Locate the cell with the specified text and output its (x, y) center coordinate. 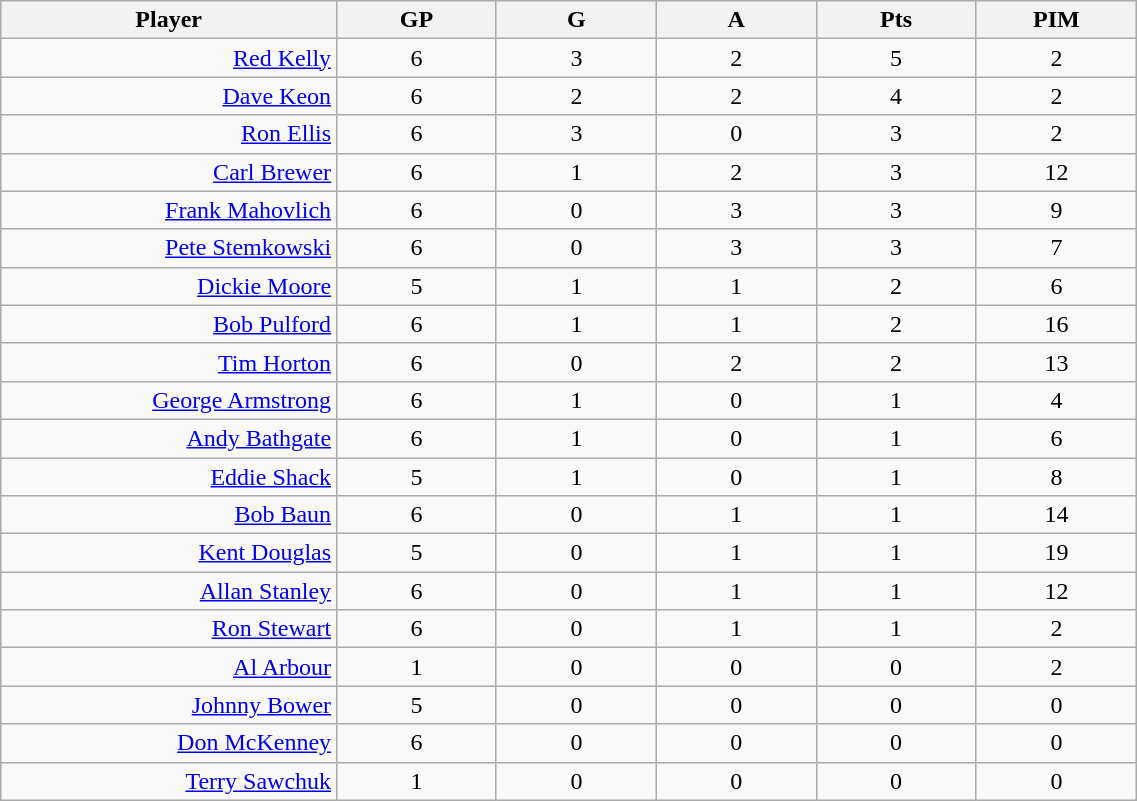
7 (1056, 248)
Ron Stewart (169, 629)
Bob Pulford (169, 324)
Dickie Moore (169, 286)
Pete Stemkowski (169, 248)
Don McKenney (169, 743)
Dave Keon (169, 96)
13 (1056, 362)
Allan Stanley (169, 591)
9 (1056, 210)
PIM (1056, 20)
Kent Douglas (169, 553)
Andy Bathgate (169, 438)
Carl Brewer (169, 172)
Johnny Bower (169, 705)
Pts (896, 20)
Red Kelly (169, 58)
Ron Ellis (169, 134)
G (576, 20)
Bob Baun (169, 515)
14 (1056, 515)
8 (1056, 477)
GP (417, 20)
A (736, 20)
16 (1056, 324)
Frank Mahovlich (169, 210)
Tim Horton (169, 362)
19 (1056, 553)
Player (169, 20)
Al Arbour (169, 667)
Eddie Shack (169, 477)
Terry Sawchuk (169, 781)
George Armstrong (169, 400)
